For the text-containing cell, return its midpoint in [x, y] coordinate format. 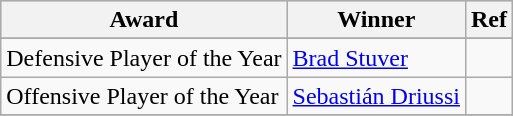
Defensive Player of the Year [144, 58]
Offensive Player of the Year [144, 96]
Sebastián Driussi [376, 96]
Award [144, 20]
Winner [376, 20]
Ref [488, 20]
Brad Stuver [376, 58]
